Return (x, y) of the center of cell containing provided text 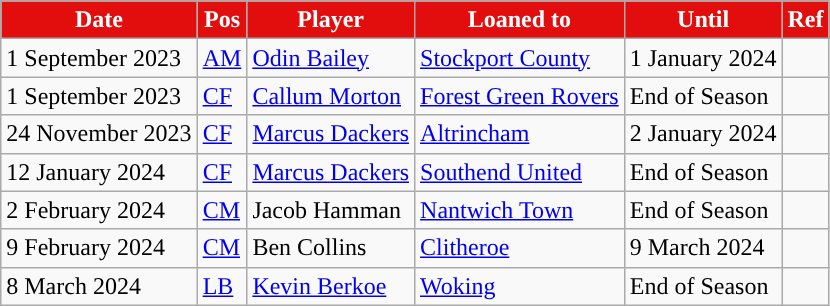
Loaned to (520, 20)
Nantwich Town (520, 210)
Clitheroe (520, 248)
Forest Green Rovers (520, 96)
9 February 2024 (99, 248)
Date (99, 20)
1 January 2024 (703, 58)
2 February 2024 (99, 210)
12 January 2024 (99, 172)
Stockport County (520, 58)
Callum Morton (331, 96)
2 January 2024 (703, 134)
9 March 2024 (703, 248)
Ben Collins (331, 248)
Southend United (520, 172)
AM (222, 58)
Odin Bailey (331, 58)
8 March 2024 (99, 286)
Kevin Berkoe (331, 286)
Jacob Hamman (331, 210)
Until (703, 20)
Altrincham (520, 134)
Pos (222, 20)
24 November 2023 (99, 134)
Ref (806, 20)
Woking (520, 286)
LB (222, 286)
Player (331, 20)
